Return [X, Y] of the center of cell containing provided text 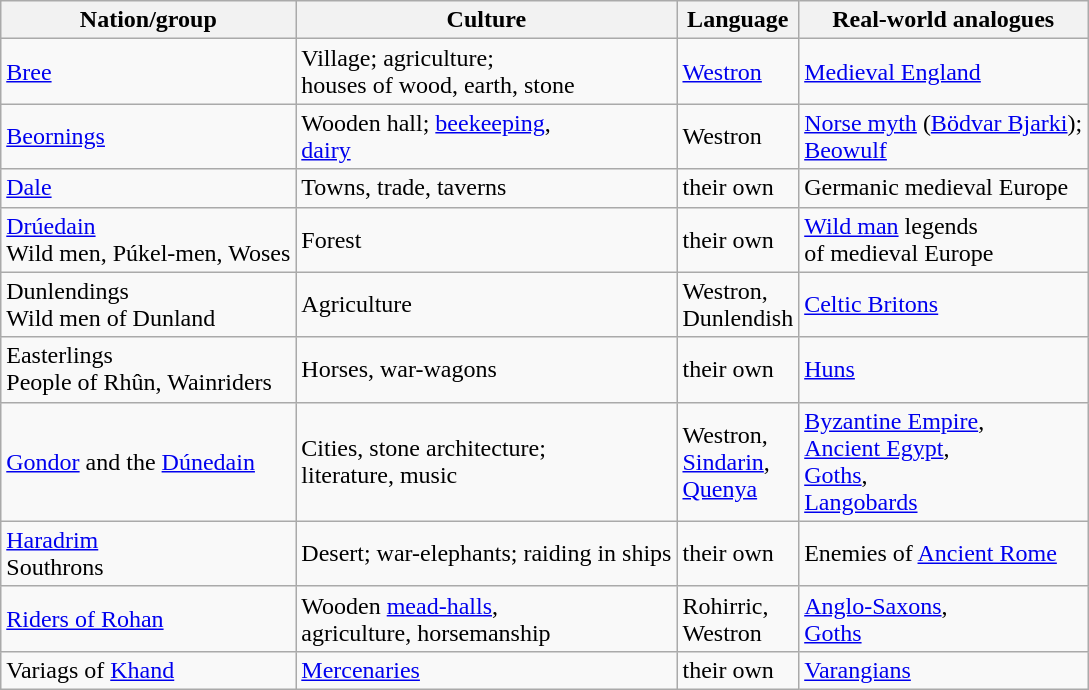
DrúedainWild men, Púkel-men, Woses [148, 240]
Norse myth (Bödvar Bjarki);Beowulf [944, 136]
DunlendingsWild men of Dunland [148, 304]
Wooden mead-halls,agriculture, horsemanship [486, 618]
HaradrimSouthrons [148, 554]
Real-world analogues [944, 20]
Wild man legendsof medieval Europe [944, 240]
Cities, stone architecture;literature, music [486, 462]
Huns [944, 370]
Nation/group [148, 20]
Language [738, 20]
Bree [148, 72]
Westron,Dunlendish [738, 304]
Forest [486, 240]
Westron,Sindarin,Quenya [738, 462]
Beornings [148, 136]
Riders of Rohan [148, 618]
Medieval England [944, 72]
Celtic Britons [944, 304]
Enemies of Ancient Rome [944, 554]
Rohirric,Westron [738, 618]
Desert; war-elephants; raiding in ships [486, 554]
Variags of Khand [148, 670]
Horses, war-wagons [486, 370]
Byzantine Empire,Ancient Egypt,Goths,Langobards [944, 462]
Germanic medieval Europe [944, 188]
Gondor and the Dúnedain [148, 462]
Culture [486, 20]
Towns, trade, taverns [486, 188]
EasterlingsPeople of Rhûn, Wainriders [148, 370]
Varangians [944, 670]
Dale [148, 188]
Wooden hall; beekeeping,dairy [486, 136]
Mercenaries [486, 670]
Village; agriculture;houses of wood, earth, stone [486, 72]
Anglo-Saxons,Goths [944, 618]
Agriculture [486, 304]
